Return the (x, y) coordinate for the center point of the cell that contains the specified text.  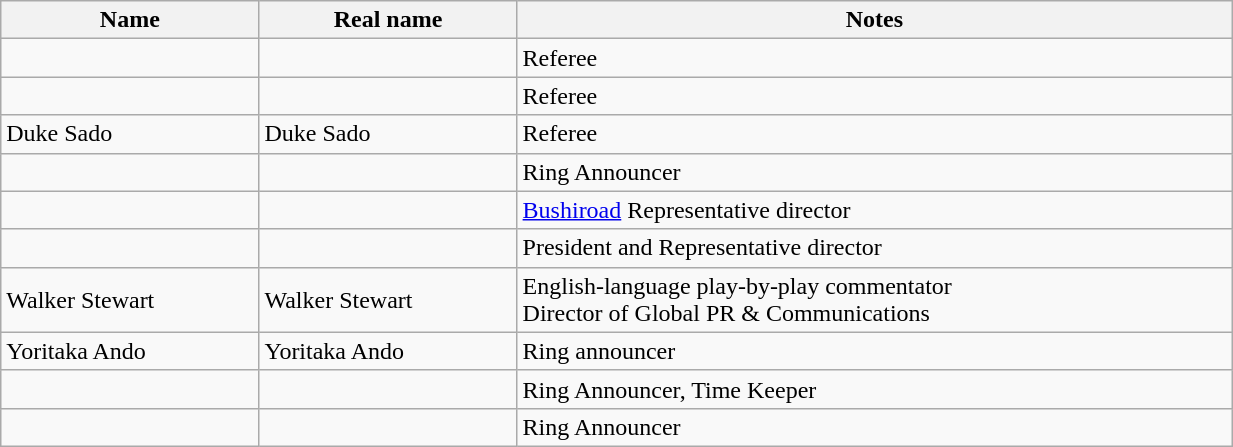
English-language play-by-play commentatorDirector of Global PR & Communications (874, 300)
Notes (874, 20)
Real name (388, 20)
President and Representative director (874, 248)
Ring Announcer, Time Keeper (874, 389)
Ring announcer (874, 351)
Bushiroad Representative director (874, 210)
Name (130, 20)
